Identify which cell holds the provided text, then report its [x, y] central coordinate. 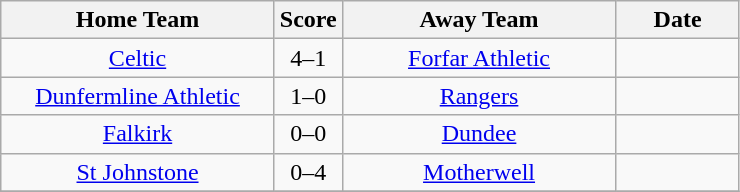
Home Team [138, 20]
Dunfermline Athletic [138, 96]
1–0 [308, 96]
Forfar Athletic [479, 58]
Date [678, 20]
Away Team [479, 20]
Rangers [479, 96]
4–1 [308, 58]
Celtic [138, 58]
Falkirk [138, 134]
Motherwell [479, 172]
St Johnstone [138, 172]
0–0 [308, 134]
0–4 [308, 172]
Score [308, 20]
Dundee [479, 134]
